Output the (X, Y) coordinate of the center of the cell containing the given text.  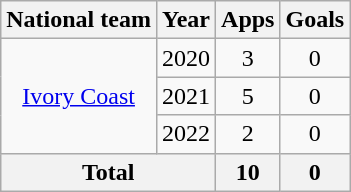
Goals (315, 20)
Year (186, 20)
National team (79, 20)
10 (248, 172)
3 (248, 58)
2021 (186, 96)
5 (248, 96)
Apps (248, 20)
2 (248, 134)
Ivory Coast (79, 96)
2020 (186, 58)
Total (108, 172)
2022 (186, 134)
